For the text-containing cell, return its midpoint in (x, y) coordinate format. 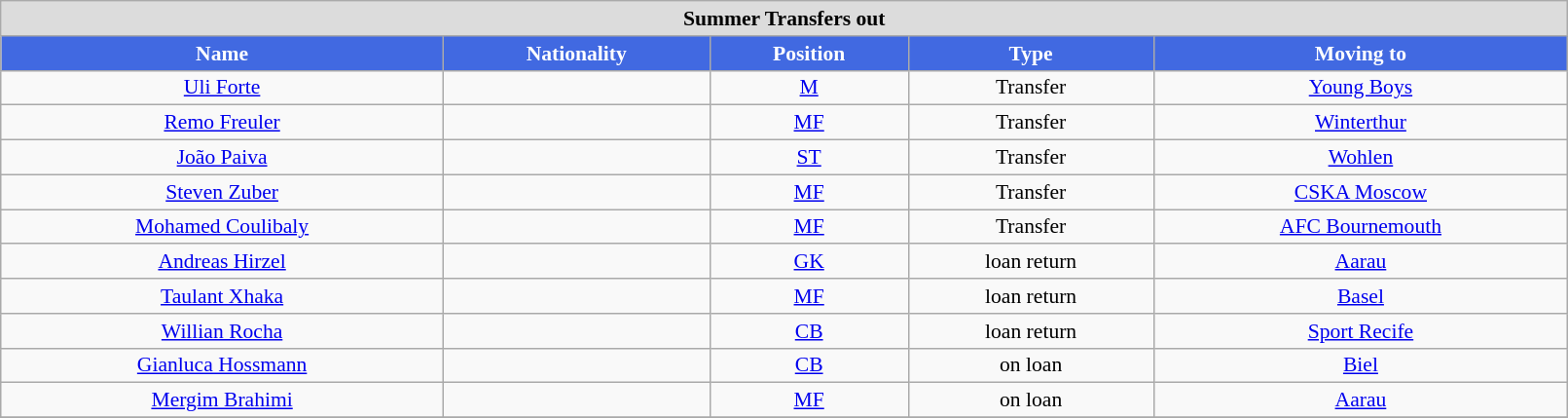
Summer Transfers out (784, 19)
Wohlen (1361, 158)
Moving to (1361, 54)
Nationality (576, 54)
Sport Recife (1361, 331)
AFC Bournemouth (1361, 227)
Andreas Hirzel (222, 262)
Gianluca Hossmann (222, 365)
M (809, 88)
João Paiva (222, 158)
Position (809, 54)
ST (809, 158)
Winterthur (1361, 123)
Name (222, 54)
Steven Zuber (222, 192)
Young Boys (1361, 88)
Remo Freuler (222, 123)
CSKA Moscow (1361, 192)
Basel (1361, 296)
Mergim Brahimi (222, 400)
Mohamed Coulibaly (222, 227)
Willian Rocha (222, 331)
Taulant Xhaka (222, 296)
Uli Forte (222, 88)
GK (809, 262)
Biel (1361, 365)
Type (1031, 54)
